Detect which cell encompasses the target text, then output its [x, y] center coordinate. 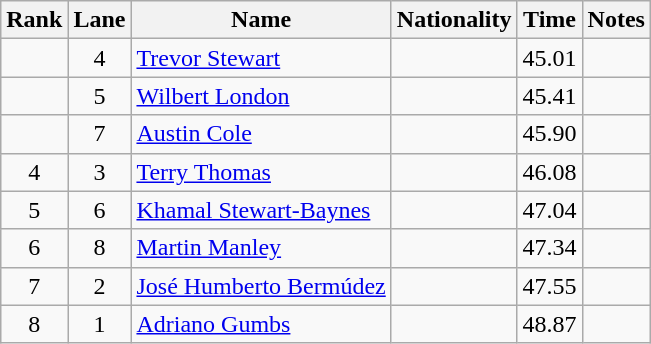
46.08 [550, 172]
Nationality [454, 20]
Time [550, 20]
Terry Thomas [261, 172]
45.01 [550, 58]
Wilbert London [261, 96]
José Humberto Bermúdez [261, 286]
Rank [34, 20]
47.34 [550, 248]
Name [261, 20]
Notes [616, 20]
Austin Cole [261, 134]
2 [100, 286]
3 [100, 172]
Trevor Stewart [261, 58]
45.90 [550, 134]
1 [100, 324]
Lane [100, 20]
Martin Manley [261, 248]
47.55 [550, 286]
48.87 [550, 324]
47.04 [550, 210]
Adriano Gumbs [261, 324]
45.41 [550, 96]
Khamal Stewart-Baynes [261, 210]
